Search for the cell housing the specified text and yield its [x, y] center coordinate. 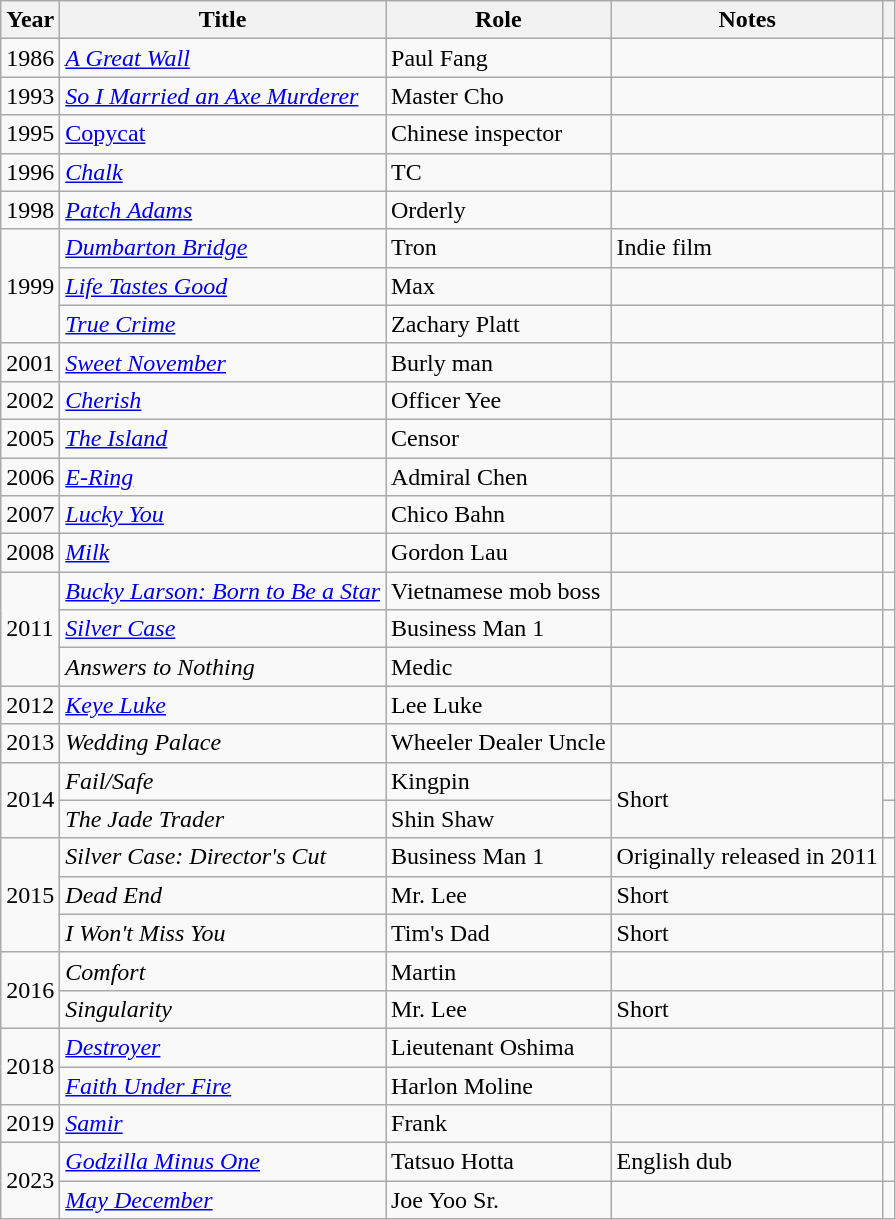
Lee Luke [499, 705]
Dumbarton Bridge [223, 248]
Cherish [223, 400]
Tim's Dad [499, 933]
Master Cho [499, 96]
Faith Under Fire [223, 1085]
2008 [30, 553]
2001 [30, 362]
Milk [223, 553]
2015 [30, 895]
Medic [499, 667]
Zachary Platt [499, 324]
Chico Bahn [499, 515]
Martin [499, 971]
Indie film [747, 248]
2019 [30, 1124]
Wedding Palace [223, 743]
Lucky You [223, 515]
Paul Fang [499, 58]
Shin Shaw [499, 819]
Kingpin [499, 781]
Bucky Larson: Born to Be a Star [223, 591]
Answers to Nothing [223, 667]
Wheeler Dealer Uncle [499, 743]
Notes [747, 20]
Silver Case [223, 629]
So I Married an Axe Murderer [223, 96]
Chalk [223, 172]
Tron [499, 248]
2023 [30, 1181]
The Jade Trader [223, 819]
Chinese inspector [499, 134]
2014 [30, 800]
Censor [499, 438]
Tatsuo Hotta [499, 1162]
Fail/Safe [223, 781]
Title [223, 20]
2013 [30, 743]
Burly man [499, 362]
2005 [30, 438]
1995 [30, 134]
Role [499, 20]
Dead End [223, 895]
Comfort [223, 971]
Silver Case: Director's Cut [223, 857]
Godzilla Minus One [223, 1162]
Orderly [499, 210]
TC [499, 172]
Frank [499, 1124]
May December [223, 1200]
Year [30, 20]
2002 [30, 400]
Vietnamese mob boss [499, 591]
2006 [30, 477]
Singularity [223, 1009]
Keye Luke [223, 705]
True Crime [223, 324]
E-Ring [223, 477]
2012 [30, 705]
1986 [30, 58]
English dub [747, 1162]
Officer Yee [499, 400]
Gordon Lau [499, 553]
2016 [30, 990]
The Island [223, 438]
1999 [30, 286]
Copycat [223, 134]
A Great Wall [223, 58]
Max [499, 286]
2011 [30, 629]
Admiral Chen [499, 477]
1998 [30, 210]
Joe Yoo Sr. [499, 1200]
2018 [30, 1066]
1996 [30, 172]
Lieutenant Oshima [499, 1047]
2007 [30, 515]
Originally released in 2011 [747, 857]
Patch Adams [223, 210]
Harlon Moline [499, 1085]
1993 [30, 96]
Life Tastes Good [223, 286]
I Won't Miss You [223, 933]
Samir [223, 1124]
Destroyer [223, 1047]
Sweet November [223, 362]
